Search for the cell housing the specified text and yield its (X, Y) center coordinate. 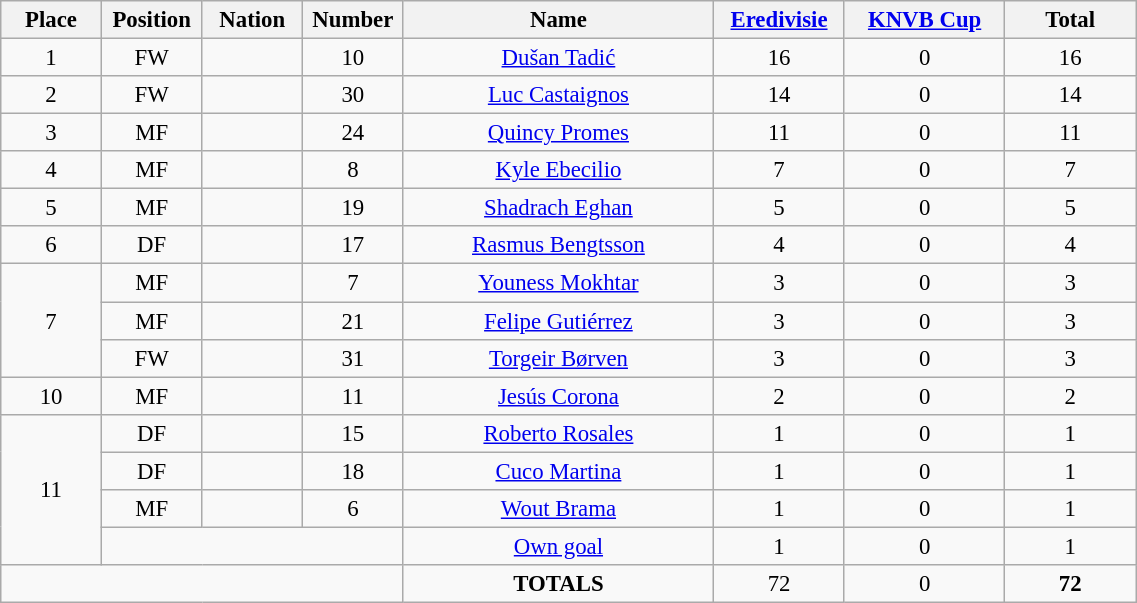
17 (354, 245)
Rasmus Bengtsson (558, 245)
Position (152, 20)
Youness Mokhtar (558, 283)
Jesús Corona (558, 396)
Quincy Promes (558, 133)
Shadrach Eghan (558, 208)
KNVB Cup (924, 20)
TOTALS (558, 584)
Name (558, 20)
Torgeir Børven (558, 358)
Eredivisie (780, 20)
30 (354, 95)
21 (354, 321)
Kyle Ebecilio (558, 170)
Dušan Tadić (558, 58)
Nation (252, 20)
24 (354, 133)
Luc Castaignos (558, 95)
19 (354, 208)
Cuco Martina (558, 471)
Own goal (558, 546)
Roberto Rosales (558, 433)
Felipe Gutiérrez (558, 321)
8 (354, 170)
Place (52, 20)
Total (1070, 20)
Wout Brama (558, 509)
18 (354, 471)
Number (354, 20)
15 (354, 433)
31 (354, 358)
